Identify which cell holds the provided text, then report its [x, y] central coordinate. 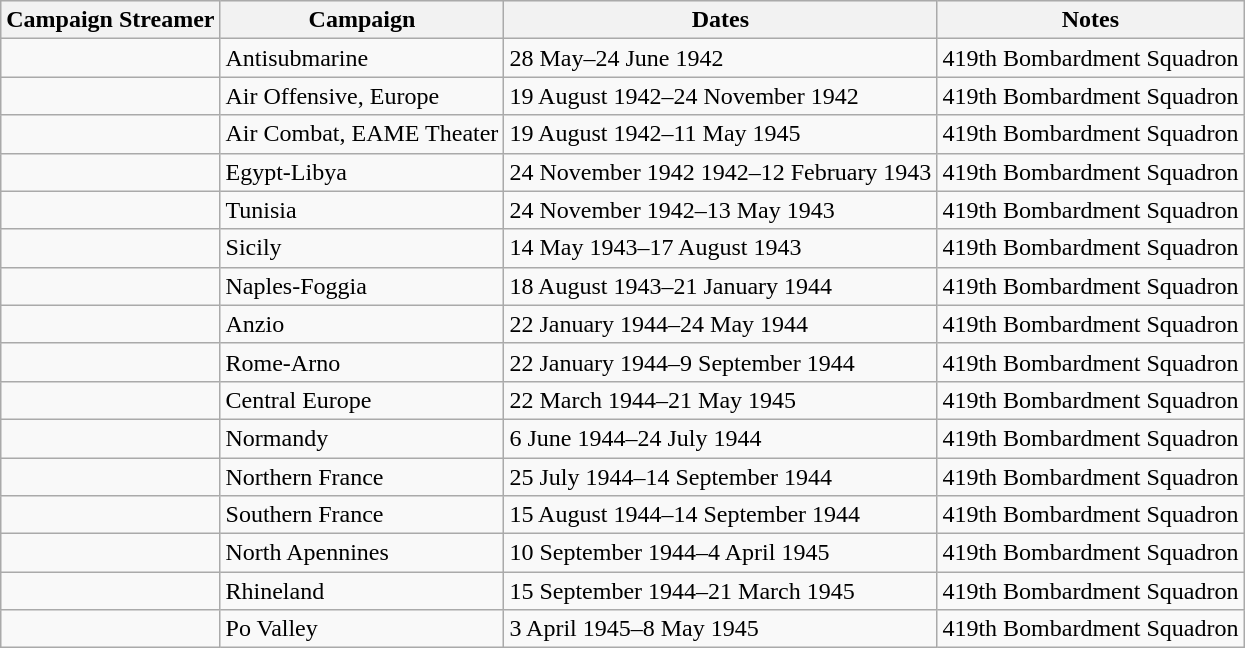
Anzio [362, 324]
15 August 1944–14 September 1944 [720, 515]
22 March 1944–21 May 1945 [720, 400]
Rome-Arno [362, 362]
Campaign [362, 20]
25 July 1944–14 September 1944 [720, 477]
Antisubmarine [362, 58]
Rhineland [362, 591]
Campaign Streamer [110, 20]
19 August 1942–11 May 1945 [720, 134]
Egypt-Libya [362, 172]
Normandy [362, 438]
Central Europe [362, 400]
Notes [1090, 20]
24 November 1942 1942–12 February 1943 [720, 172]
22 January 1944–24 May 1944 [720, 324]
14 May 1943–17 August 1943 [720, 248]
28 May–24 June 1942 [720, 58]
22 January 1944–9 September 1944 [720, 362]
Air Offensive, Europe [362, 96]
Sicily [362, 248]
24 November 1942–13 May 1943 [720, 210]
Dates [720, 20]
15 September 1944–21 March 1945 [720, 591]
3 April 1945–8 May 1945 [720, 629]
Southern France [362, 515]
10 September 1944–4 April 1945 [720, 553]
19 August 1942–24 November 1942 [720, 96]
Air Combat, EAME Theater [362, 134]
North Apennines [362, 553]
Northern France [362, 477]
6 June 1944–24 July 1944 [720, 438]
Tunisia [362, 210]
18 August 1943–21 January 1944 [720, 286]
Po Valley [362, 629]
Naples-Foggia [362, 286]
